Detect which cell encompasses the target text, then output its (X, Y) center coordinate. 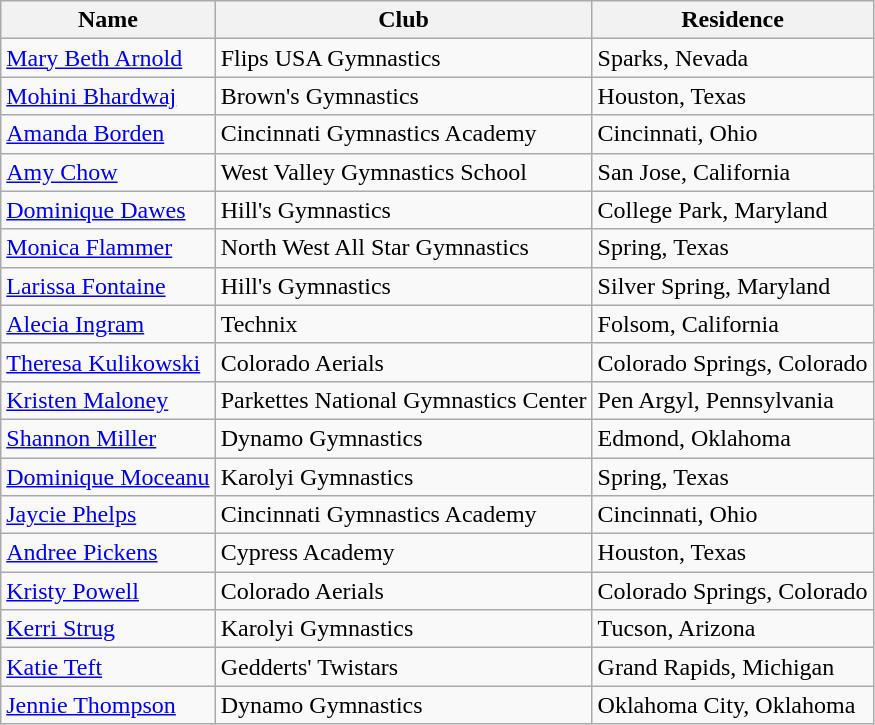
Shannon Miller (108, 438)
Amanda Borden (108, 134)
Silver Spring, Maryland (732, 286)
Amy Chow (108, 172)
Pen Argyl, Pennsylvania (732, 400)
Grand Rapids, Michigan (732, 667)
Technix (404, 324)
Kristen Maloney (108, 400)
Brown's Gymnastics (404, 96)
Mohini Bhardwaj (108, 96)
Residence (732, 20)
Flips USA Gymnastics (404, 58)
Dominique Dawes (108, 210)
Alecia Ingram (108, 324)
Kristy Powell (108, 591)
Folsom, California (732, 324)
Sparks, Nevada (732, 58)
Dominique Moceanu (108, 477)
Kerri Strug (108, 629)
Andree Pickens (108, 553)
Oklahoma City, Oklahoma (732, 705)
Tucson, Arizona (732, 629)
Theresa Kulikowski (108, 362)
North West All Star Gymnastics (404, 248)
College Park, Maryland (732, 210)
Monica Flammer (108, 248)
Cypress Academy (404, 553)
Larissa Fontaine (108, 286)
Jaycie Phelps (108, 515)
Mary Beth Arnold (108, 58)
Edmond, Oklahoma (732, 438)
San Jose, California (732, 172)
Parkettes National Gymnastics Center (404, 400)
West Valley Gymnastics School (404, 172)
Club (404, 20)
Gedderts' Twistars (404, 667)
Katie Teft (108, 667)
Name (108, 20)
Jennie Thompson (108, 705)
